Return the [x, y] coordinate for the center point of the cell that contains the specified text.  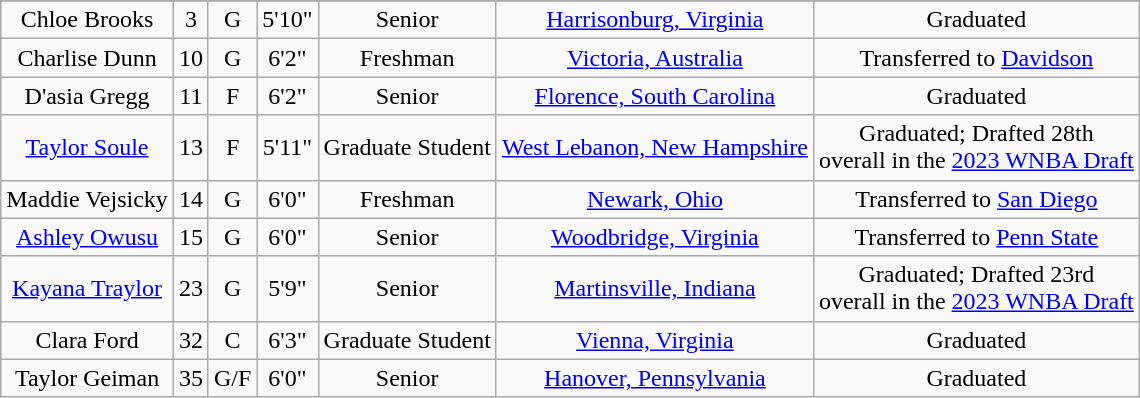
Victoria, Australia [654, 58]
Transferred to Davidson [976, 58]
23 [190, 288]
15 [190, 237]
Charlise Dunn [88, 58]
14 [190, 199]
Taylor Soule [88, 148]
5'10" [288, 20]
35 [190, 378]
Florence, South Carolina [654, 96]
Ashley Owusu [88, 237]
32 [190, 340]
C [232, 340]
Taylor Geiman [88, 378]
Chloe Brooks [88, 20]
Woodbridge, Virginia [654, 237]
Graduated; Drafted 28thoverall in the 2023 WNBA Draft [976, 148]
Hanover, Pennsylvania [654, 378]
11 [190, 96]
Maddie Vejsicky [88, 199]
13 [190, 148]
Clara Ford [88, 340]
10 [190, 58]
Vienna, Virginia [654, 340]
West Lebanon, New Hampshire [654, 148]
3 [190, 20]
Kayana Traylor [88, 288]
Martinsville, Indiana [654, 288]
Transferred to Penn State [976, 237]
G/F [232, 378]
Transferred to San Diego [976, 199]
Harrisonburg, Virginia [654, 20]
5'11" [288, 148]
6'3" [288, 340]
Graduated; Drafted 23rdoverall in the 2023 WNBA Draft [976, 288]
5'9" [288, 288]
Newark, Ohio [654, 199]
D'asia Gregg [88, 96]
